Search for the cell housing the specified text and yield its (x, y) center coordinate. 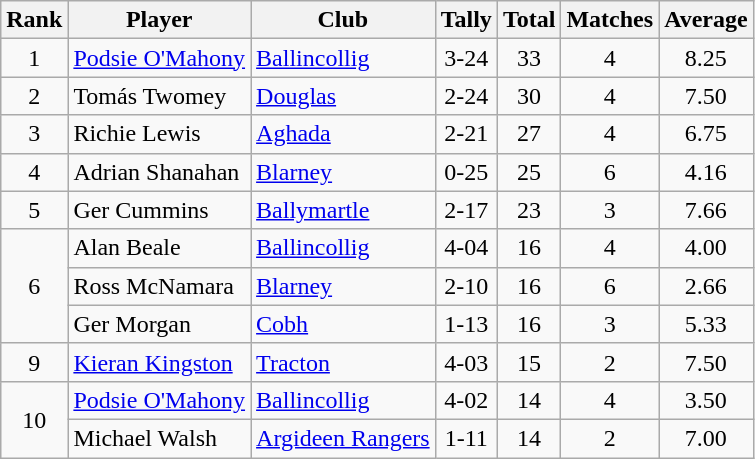
Ballymartle (344, 210)
2-21 (466, 134)
2-10 (466, 286)
Tally (466, 20)
Total (529, 20)
3-24 (466, 58)
Tracton (344, 362)
Ger Morgan (160, 324)
Douglas (344, 96)
7.00 (706, 438)
8.25 (706, 58)
Ross McNamara (160, 286)
0-25 (466, 172)
Cobh (344, 324)
7.66 (706, 210)
23 (529, 210)
Richie Lewis (160, 134)
5 (34, 210)
30 (529, 96)
Alan Beale (160, 248)
Matches (610, 20)
4-04 (466, 248)
25 (529, 172)
10 (34, 419)
Rank (34, 20)
Tomás Twomey (160, 96)
2.66 (706, 286)
Aghada (344, 134)
2-17 (466, 210)
15 (529, 362)
4-03 (466, 362)
4.16 (706, 172)
1-13 (466, 324)
4-02 (466, 400)
9 (34, 362)
2-24 (466, 96)
1-11 (466, 438)
Player (160, 20)
Argideen Rangers (344, 438)
Michael Walsh (160, 438)
27 (529, 134)
5.33 (706, 324)
33 (529, 58)
Ger Cummins (160, 210)
6.75 (706, 134)
Adrian Shanahan (160, 172)
Average (706, 20)
1 (34, 58)
4.00 (706, 248)
Kieran Kingston (160, 362)
3.50 (706, 400)
Club (344, 20)
